Scan for the cell matching the given text and deliver its (X, Y) coordinate at center. 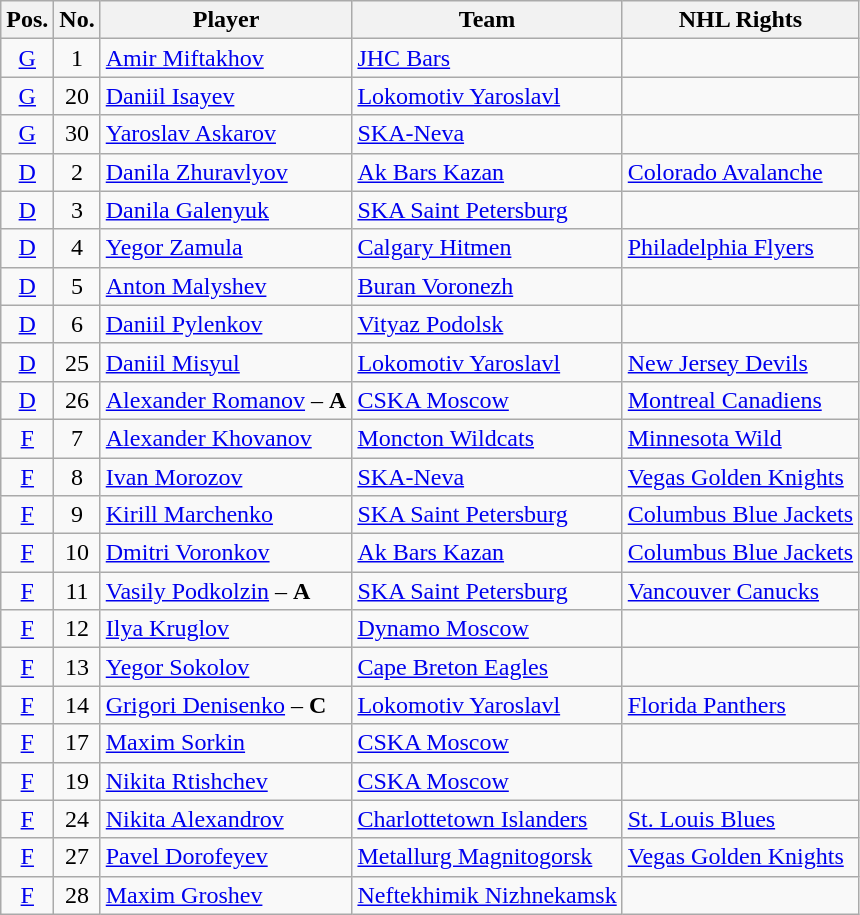
Player (226, 20)
Moncton Wildcats (487, 438)
Ilya Kruglov (226, 629)
Ivan Morozov (226, 477)
NHL Rights (740, 20)
19 (77, 781)
St. Louis Blues (740, 819)
Vityaz Podolsk (487, 324)
Minnesota Wild (740, 438)
Alexander Khovanov (226, 438)
Calgary Hitmen (487, 248)
Yegor Sokolov (226, 667)
Amir Miftakhov (226, 58)
Maxim Groshev (226, 895)
Dynamo Moscow (487, 629)
Montreal Canadiens (740, 400)
Buran Voronezh (487, 286)
Charlottetown Islanders (487, 819)
Yaroslav Askarov (226, 134)
30 (77, 134)
Daniil Isayev (226, 96)
Kirill Marchenko (226, 515)
Colorado Avalanche (740, 172)
13 (77, 667)
Vancouver Canucks (740, 591)
26 (77, 400)
Metallurg Magnitogorsk (487, 857)
Pavel Dorofeyev (226, 857)
Danila Zhuravlyov (226, 172)
Nikita Alexandrov (226, 819)
Cape Breton Eagles (487, 667)
14 (77, 705)
Daniil Misyul (226, 362)
Vasily Podkolzin – A (226, 591)
Alexander Romanov – A (226, 400)
4 (77, 248)
9 (77, 515)
10 (77, 553)
Daniil Pylenkov (226, 324)
25 (77, 362)
8 (77, 477)
11 (77, 591)
17 (77, 743)
Neftekhimik Nizhnekamsk (487, 895)
Maxim Sorkin (226, 743)
27 (77, 857)
12 (77, 629)
5 (77, 286)
Florida Panthers (740, 705)
24 (77, 819)
7 (77, 438)
28 (77, 895)
1 (77, 58)
JHC Bars (487, 58)
Philadelphia Flyers (740, 248)
2 (77, 172)
Grigori Denisenko – C (226, 705)
Yegor Zamula (226, 248)
3 (77, 210)
Nikita Rtishchev (226, 781)
Danila Galenyuk (226, 210)
Dmitri Voronkov (226, 553)
6 (77, 324)
20 (77, 96)
Anton Malyshev (226, 286)
Team (487, 20)
New Jersey Devils (740, 362)
No. (77, 20)
Pos. (28, 20)
